Capture the cell that displays the provided text and extract its (X, Y) central coordinate. 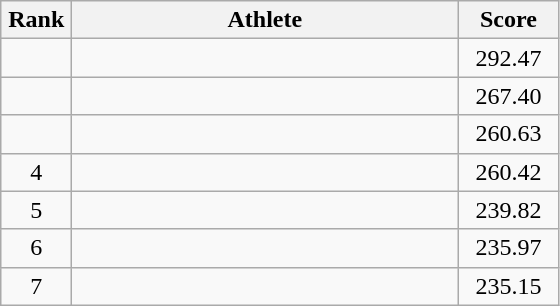
292.47 (508, 58)
Score (508, 20)
235.15 (508, 286)
5 (36, 210)
260.42 (508, 172)
Rank (36, 20)
260.63 (508, 134)
4 (36, 172)
6 (36, 248)
239.82 (508, 210)
235.97 (508, 248)
7 (36, 286)
267.40 (508, 96)
Athlete (265, 20)
